Pinpoint the cell where the given text exists, returning its [X, Y] midpoint coordinate. 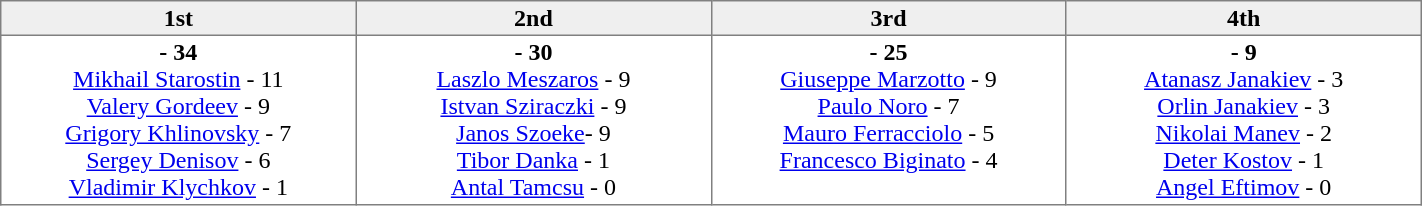
4th [1244, 18]
- 30Laszlo Meszaros - 9Istvan Sziraczki - 9Janos Szoeke- 9Tibor Danka - 1Antal Tamcsu - 0 [534, 120]
3rd [888, 18]
- 25Giuseppe Marzotto - 9Paulo Noro - 7Mauro Ferracciolo - 5Francesco Biginato - 4 [888, 120]
2nd [534, 18]
- 9Atanasz Janakiev - 3Orlin Janakiev - 3Nikolai Manev - 2Deter Kostov - 1Angel Eftimov - 0 [1244, 120]
- 34Mikhail Starostin - 11Valery Gordeev - 9Grigory Khlinovsky - 7Sergey Denisov - 6Vladimir Klychkov - 1 [178, 120]
1st [178, 18]
